Search for the cell housing the specified text and yield its [X, Y] center coordinate. 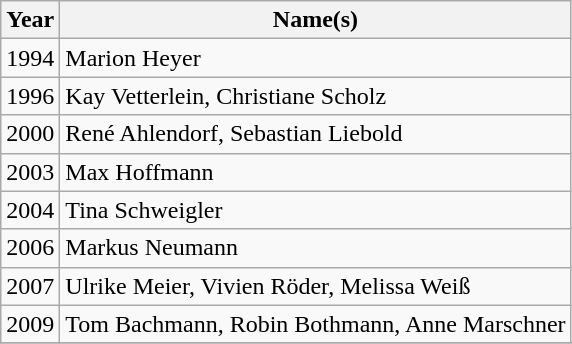
2007 [30, 286]
Marion Heyer [316, 58]
2009 [30, 324]
Name(s) [316, 20]
2004 [30, 210]
2003 [30, 172]
2006 [30, 248]
Markus Neumann [316, 248]
Tom Bachmann, Robin Bothmann, Anne Marschner [316, 324]
Year [30, 20]
René Ahlendorf, Sebastian Liebold [316, 134]
2000 [30, 134]
1996 [30, 96]
Max Hoffmann [316, 172]
Tina Schweigler [316, 210]
Kay Vetterlein, Christiane Scholz [316, 96]
Ulrike Meier, Vivien Röder, Melissa Weiß [316, 286]
1994 [30, 58]
